Search for the cell housing the specified text and yield its [X, Y] center coordinate. 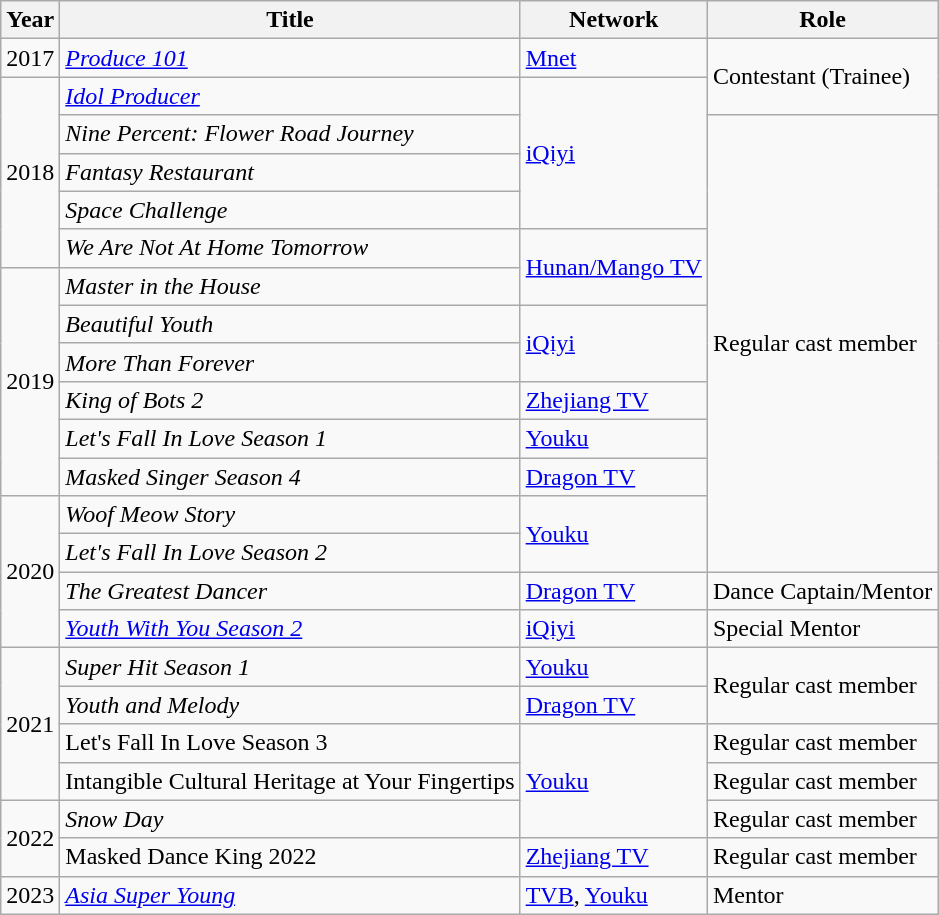
Idol Producer [290, 96]
2020 [30, 572]
2017 [30, 58]
The Greatest Dancer [290, 591]
Super Hit Season 1 [290, 667]
Role [822, 20]
Title [290, 20]
Mentor [822, 895]
Asia Super Young [290, 895]
Space Challenge [290, 210]
2022 [30, 838]
Let's Fall In Love Season 3 [290, 743]
Youth and Melody [290, 705]
Let's Fall In Love Season 1 [290, 438]
2019 [30, 381]
Master in the House [290, 286]
Masked Singer Season 4 [290, 477]
Special Mentor [822, 629]
Produce 101 [290, 58]
Youth With You Season 2 [290, 629]
Woof Meow Story [290, 515]
Snow Day [290, 819]
King of Bots 2 [290, 400]
2021 [30, 724]
Hunan/Mango TV [614, 267]
Beautiful Youth [290, 324]
Let's Fall In Love Season 2 [290, 553]
Nine Percent: Flower Road Journey [290, 134]
TVB, Youku [614, 895]
2023 [30, 895]
Network [614, 20]
Intangible Cultural Heritage at Your Fingertips [290, 781]
We Are Not At Home Tomorrow [290, 248]
More Than Forever [290, 362]
2018 [30, 172]
Contestant (Trainee) [822, 77]
Year [30, 20]
Dance Captain/Mentor [822, 591]
Mnet [614, 58]
Masked Dance King 2022 [290, 857]
Fantasy Restaurant [290, 172]
